Capture the cell that displays the provided text and extract its (x, y) central coordinate. 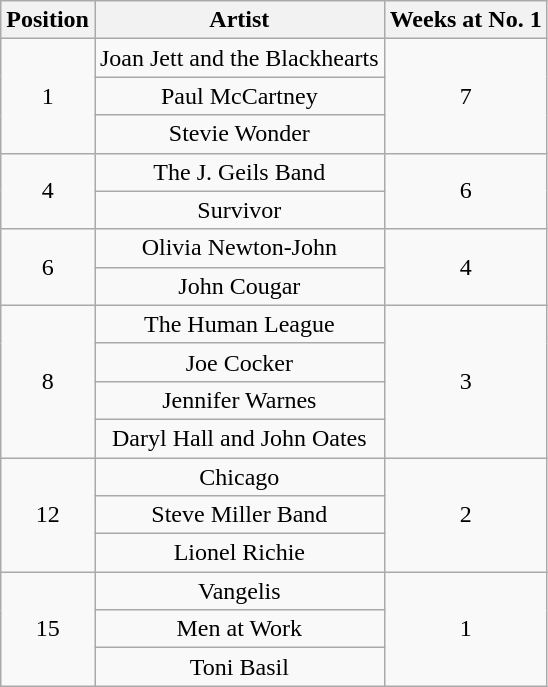
2 (466, 515)
12 (48, 515)
Olivia Newton-John (239, 248)
7 (466, 96)
Steve Miller Band (239, 515)
3 (466, 381)
Joe Cocker (239, 362)
Joan Jett and the Blackhearts (239, 58)
The Human League (239, 324)
Chicago (239, 477)
Position (48, 20)
John Cougar (239, 286)
Survivor (239, 210)
Weeks at No. 1 (466, 20)
Stevie Wonder (239, 134)
Daryl Hall and John Oates (239, 438)
Artist (239, 20)
8 (48, 381)
Vangelis (239, 591)
Men at Work (239, 629)
Toni Basil (239, 667)
15 (48, 629)
The J. Geils Band (239, 172)
Lionel Richie (239, 553)
Paul McCartney (239, 96)
Jennifer Warnes (239, 400)
